Extract the [x, y] coordinate from the center of the cell holding the provided text.  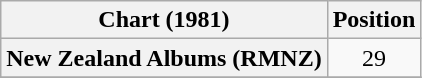
New Zealand Albums (RMNZ) [164, 58]
Chart (1981) [164, 20]
29 [374, 58]
Position [374, 20]
